Locate the cell with the specified text and output its [X, Y] center coordinate. 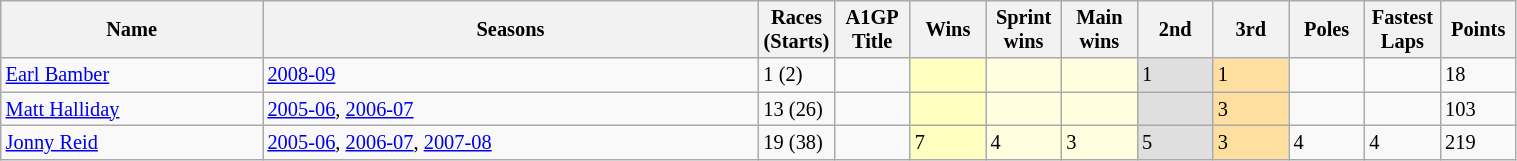
2005-06, 2006-07, 2007-08 [511, 142]
7 [948, 142]
Poles [1327, 29]
219 [1478, 142]
1 (2) [797, 75]
Earl Bamber [132, 75]
2008-09 [511, 75]
18 [1478, 75]
Matt Halliday [132, 109]
13 (26) [797, 109]
2005-06, 2006-07 [511, 109]
Races(Starts) [797, 29]
19 (38) [797, 142]
A1GP Title [872, 29]
Wins [948, 29]
103 [1478, 109]
Mainwins [1100, 29]
Jonny Reid [132, 142]
5 [1175, 142]
Seasons [511, 29]
Sprintwins [1024, 29]
Name [132, 29]
2nd [1175, 29]
FastestLaps [1403, 29]
3rd [1251, 29]
Points [1478, 29]
